Return the (x, y) coordinate for the center point of the cell that contains the specified text.  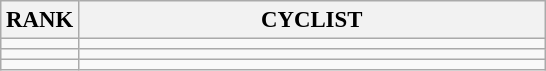
RANK (40, 20)
CYCLIST (312, 20)
